Scan for the cell matching the given text and deliver its (x, y) coordinate at center. 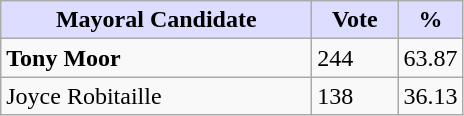
138 (355, 96)
Vote (355, 20)
244 (355, 58)
63.87 (430, 58)
Mayoral Candidate (156, 20)
Tony Moor (156, 58)
36.13 (430, 96)
Joyce Robitaille (156, 96)
% (430, 20)
